Return [X, Y] of the center of cell containing provided text 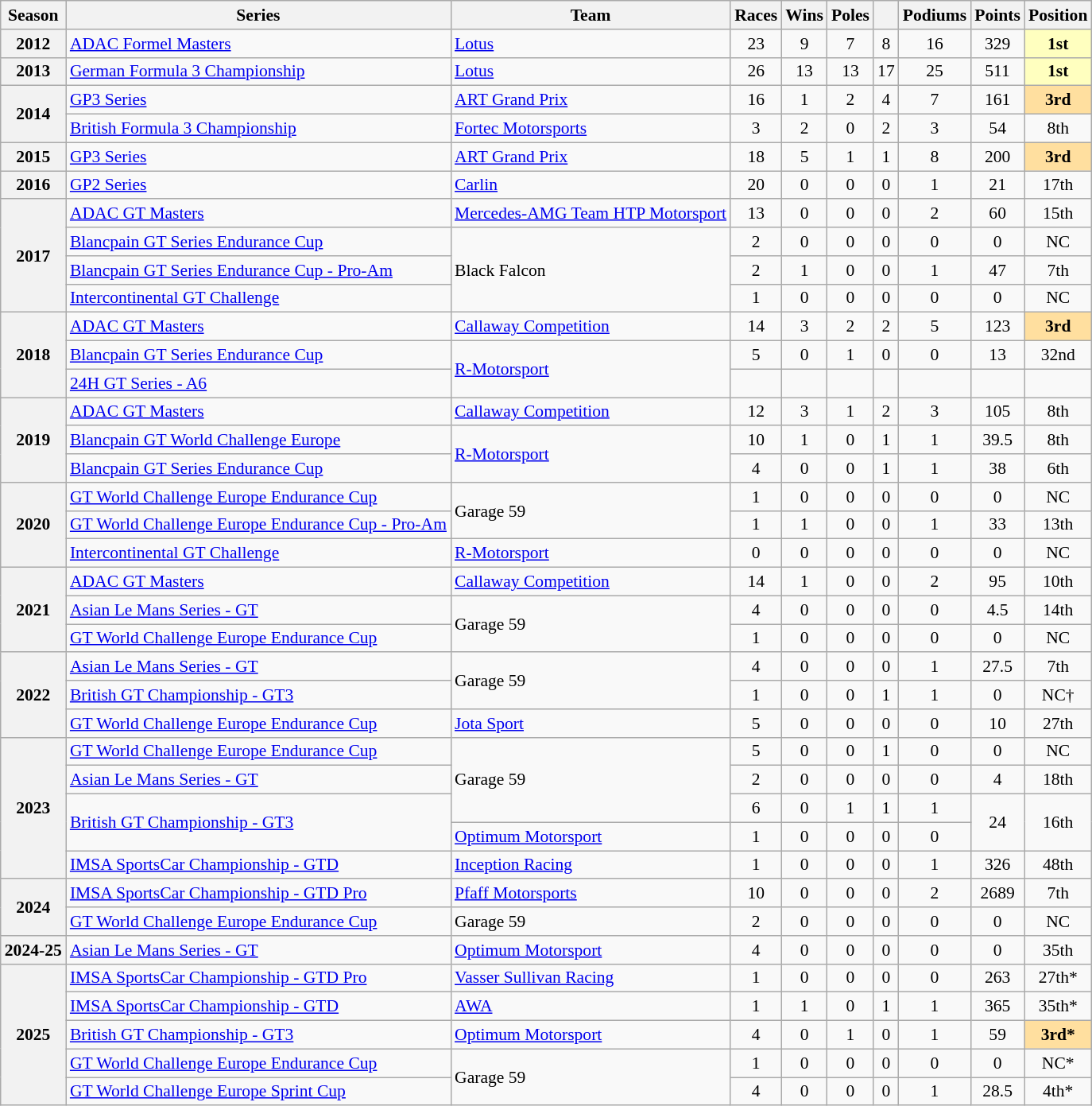
16th [1058, 822]
Mercedes-AMG Team HTP Motorsport [591, 214]
60 [997, 214]
British Formula 3 Championship [258, 129]
Poles [850, 15]
18 [756, 157]
27th [1058, 724]
Blancpain GT Series Endurance Cup - Pro-Am [258, 270]
9 [804, 44]
Series [258, 15]
Wins [804, 15]
28.5 [997, 1092]
Jota Sport [591, 724]
2021 [33, 611]
Fortec Motorsports [591, 129]
Inception Racing [591, 865]
35th* [1058, 1007]
10th [1058, 582]
15th [1058, 214]
17th [1058, 185]
2018 [33, 355]
2012 [33, 44]
14th [1058, 610]
32nd [1058, 355]
6 [756, 809]
27.5 [997, 667]
Season [33, 15]
365 [997, 1007]
GT World Challenge Europe Endurance Cup - Pro-Am [258, 525]
Black Falcon [591, 270]
NC* [1058, 1063]
NC† [1058, 695]
2014 [33, 114]
Team [591, 15]
Points [997, 15]
511 [997, 72]
2024-25 [33, 950]
35th [1058, 950]
Pfaff Motorsports [591, 894]
Vasser Sullivan Racing [591, 978]
123 [997, 327]
17 [886, 72]
Blancpain GT World Challenge Europe [258, 440]
GT World Challenge Europe Sprint Cup [258, 1092]
2017 [33, 256]
25 [935, 72]
26 [756, 72]
59 [997, 1035]
18th [1058, 780]
2019 [33, 440]
23 [756, 44]
4th* [1058, 1092]
105 [997, 412]
20 [756, 185]
329 [997, 44]
47 [997, 270]
200 [997, 157]
13th [1058, 525]
Podiums [935, 15]
2024 [33, 908]
326 [997, 865]
AWA [591, 1007]
33 [997, 525]
2013 [33, 72]
24 [997, 822]
Position [1058, 15]
ADAC Formel Masters [258, 44]
3rd* [1058, 1035]
263 [997, 978]
95 [997, 582]
Races [756, 15]
48th [1058, 865]
2023 [33, 808]
21 [997, 185]
2025 [33, 1034]
39.5 [997, 440]
54 [997, 129]
4.5 [997, 610]
2016 [33, 185]
2022 [33, 695]
Carlin [591, 185]
2015 [33, 157]
2020 [33, 525]
6th [1058, 468]
2689 [997, 894]
24H GT Series - A6 [258, 383]
12 [756, 412]
German Formula 3 Championship [258, 72]
38 [997, 468]
GP2 Series [258, 185]
161 [997, 100]
27th* [1058, 978]
